Identify which cell holds the provided text, then report its [x, y] central coordinate. 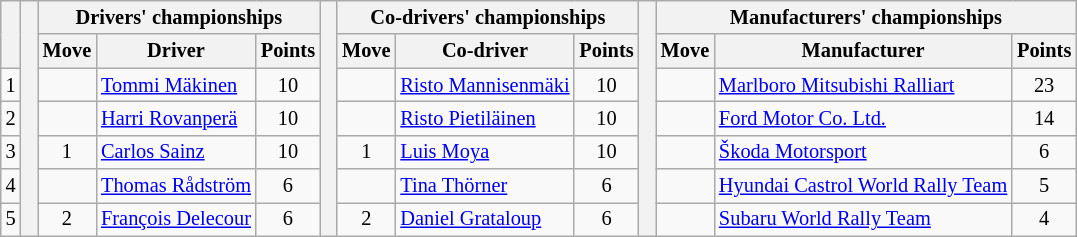
Škoda Motorsport [863, 152]
3 [11, 152]
Co-driver [484, 51]
Co-drivers' championships [488, 17]
Ford Motor Co. Ltd. [863, 118]
Manufacturer [863, 51]
Thomas Rådström [176, 186]
Risto Mannisenmäki [484, 85]
Driver [176, 51]
Marlboro Mitsubishi Ralliart [863, 85]
Manufacturers' championships [866, 17]
Risto Pietiläinen [484, 118]
Hyundai Castrol World Rally Team [863, 186]
Daniel Grataloup [484, 219]
François Delecour [176, 219]
23 [1044, 85]
Carlos Sainz [176, 152]
Subaru World Rally Team [863, 219]
14 [1044, 118]
Harri Rovanperä [176, 118]
Tina Thörner [484, 186]
Luis Moya [484, 152]
Drivers' championships [179, 17]
Tommi Mäkinen [176, 85]
